From the cell containing the given text, extract its center point as (X, Y) coordinate. 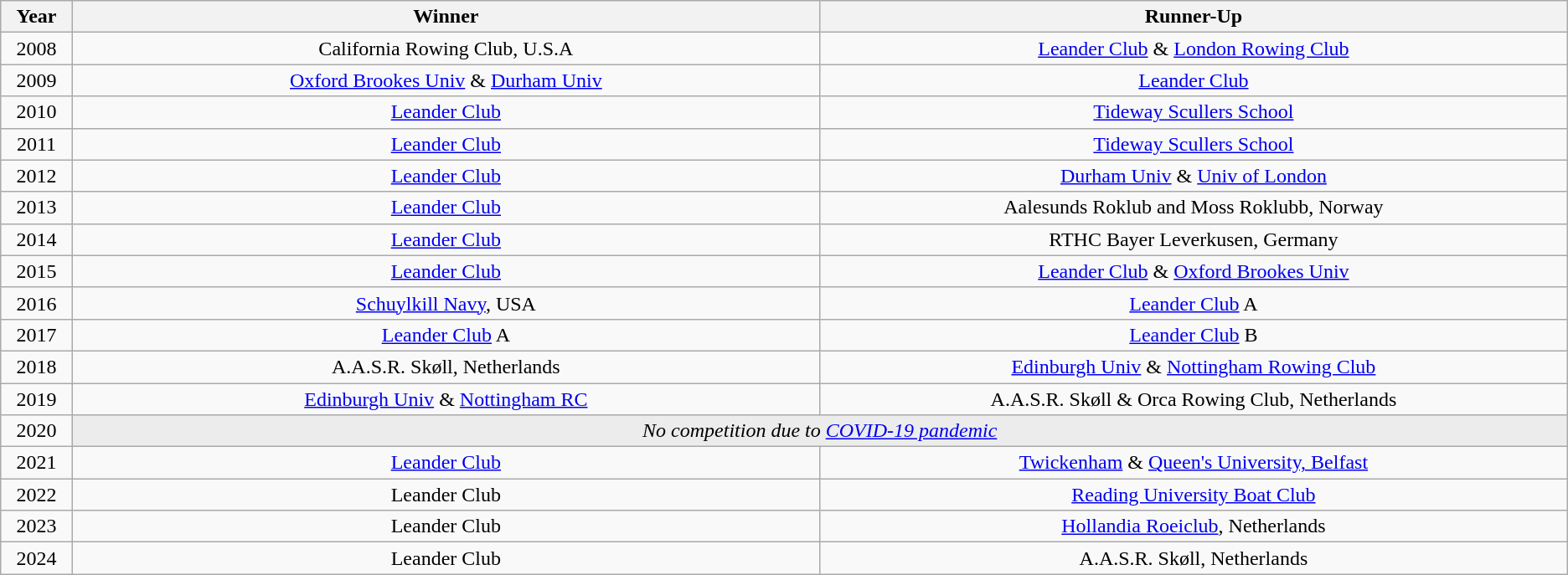
Edinburgh Univ & Nottingham Rowing Club (1194, 367)
Leander Club & London Rowing Club (1194, 49)
2017 (37, 335)
2016 (37, 303)
Hollandia Roeiclub, Netherlands (1194, 526)
Leander Club & Oxford Brookes Univ (1194, 271)
2018 (37, 367)
2013 (37, 208)
2010 (37, 112)
2015 (37, 271)
Aalesunds Roklub and Moss Roklubb, Norway (1194, 208)
A.A.S.R. Skøll & Orca Rowing Club, Netherlands (1194, 399)
No competition due to COVID-19 pandemic (819, 431)
2012 (37, 176)
2008 (37, 49)
California Rowing Club, U.S.A (446, 49)
2009 (37, 80)
2011 (37, 144)
2014 (37, 239)
Edinburgh Univ & Nottingham RC (446, 399)
2020 (37, 431)
Winner (446, 17)
2022 (37, 495)
Schuylkill Navy, USA (446, 303)
2023 (37, 526)
2021 (37, 463)
2019 (37, 399)
Durham Univ & Univ of London (1194, 176)
Year (37, 17)
Oxford Brookes Univ & Durham Univ (446, 80)
Runner-Up (1194, 17)
Twickenham & Queen's University, Belfast (1194, 463)
Reading University Boat Club (1194, 495)
Leander Club B (1194, 335)
RTHC Bayer Leverkusen, Germany (1194, 239)
2024 (37, 558)
